Detect which cell encompasses the target text, then output its [x, y] center coordinate. 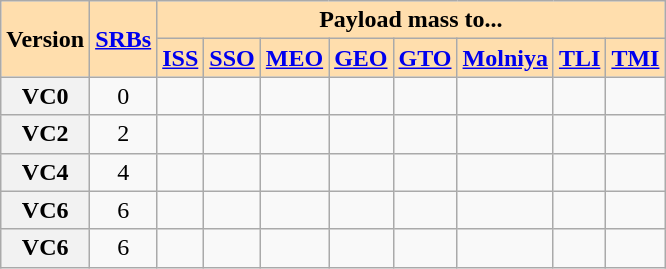
VC4 [46, 172]
GEO [361, 58]
SRBs [124, 39]
VC0 [46, 96]
SSO [232, 58]
VC2 [46, 134]
ISS [180, 58]
TMI [636, 58]
0 [124, 96]
TLI [579, 58]
Molniya [505, 58]
GTO [425, 58]
4 [124, 172]
2 [124, 134]
Version [46, 39]
Payload mass to... [411, 20]
MEO [294, 58]
